Return (X, Y) of the center of cell containing provided text 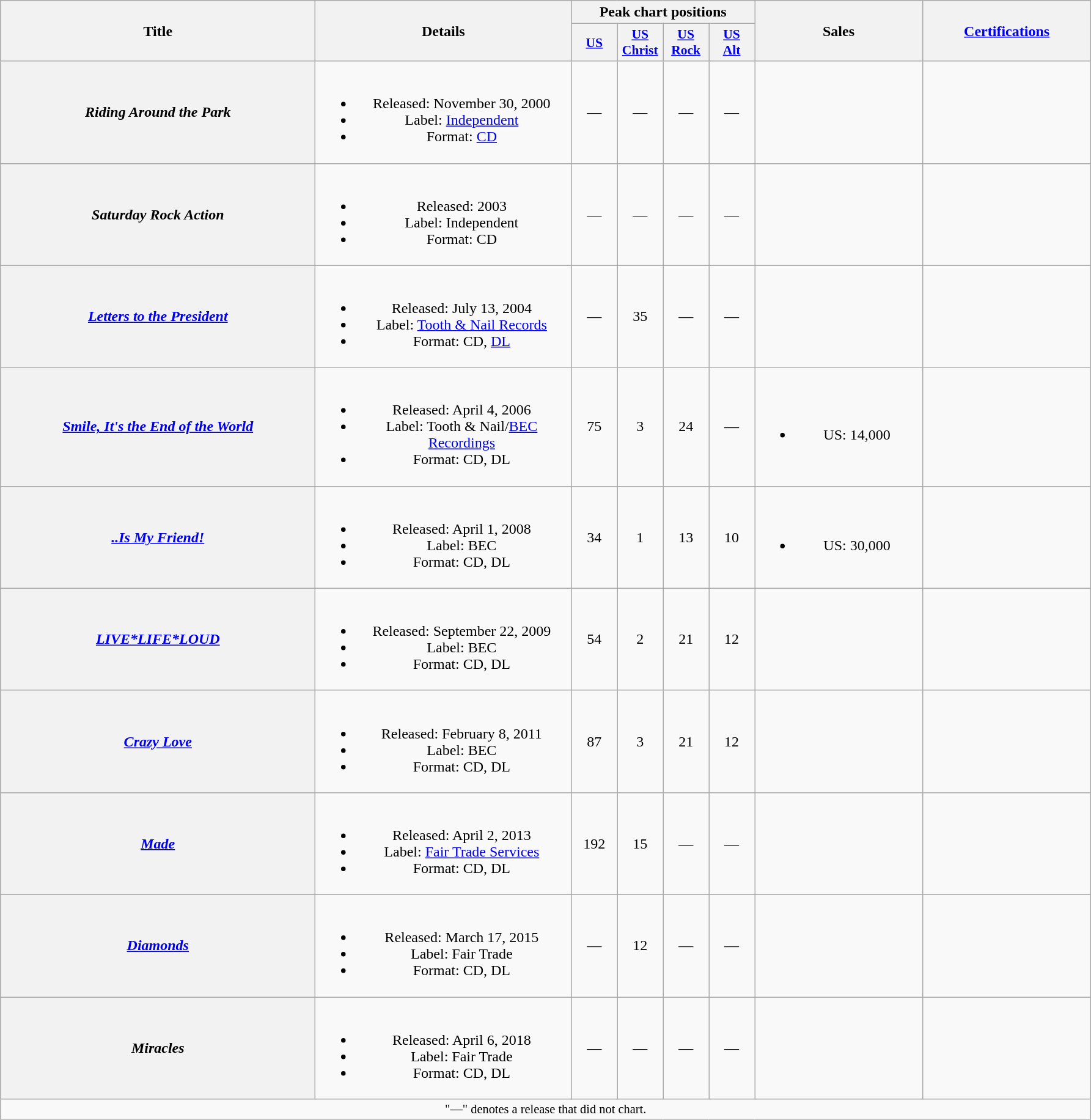
10 (732, 537)
USRock (686, 43)
..Is My Friend! (158, 537)
54 (594, 639)
1 (641, 537)
Details (444, 31)
Released: November 30, 2000Label: IndependentFormat: CD (444, 112)
192 (594, 844)
Riding Around the Park (158, 112)
Diamonds (158, 945)
Miracles (158, 1048)
Released: April 1, 2008Label: BECFormat: CD, DL (444, 537)
2 (641, 639)
US (594, 43)
Released: April 2, 2013Label: Fair Trade ServicesFormat: CD, DL (444, 844)
Certifications (1007, 31)
87 (594, 741)
24 (686, 427)
Letters to the President (158, 317)
Title (158, 31)
US: 14,000 (839, 427)
Smile, It's the End of the World (158, 427)
13 (686, 537)
34 (594, 537)
USAlt (732, 43)
Peak chart positions (663, 12)
Released: April 6, 2018Label: Fair TradeFormat: CD, DL (444, 1048)
35 (641, 317)
Released: February 8, 2011Label: BECFormat: CD, DL (444, 741)
Released: March 17, 2015Label: Fair TradeFormat: CD, DL (444, 945)
Made (158, 844)
USChrist (641, 43)
LIVE*LIFE*LOUD (158, 639)
US: 30,000 (839, 537)
Released: September 22, 2009Label: BECFormat: CD, DL (444, 639)
75 (594, 427)
Released: July 13, 2004Label: Tooth & Nail RecordsFormat: CD, DL (444, 317)
15 (641, 844)
Saturday Rock Action (158, 214)
Sales (839, 31)
Released: 2003Label: IndependentFormat: CD (444, 214)
Crazy Love (158, 741)
"—" denotes a release that did not chart. (546, 1110)
Released: April 4, 2006Label: Tooth & Nail/BEC RecordingsFormat: CD, DL (444, 427)
